Locate the cell with the specified text and output its [x, y] center coordinate. 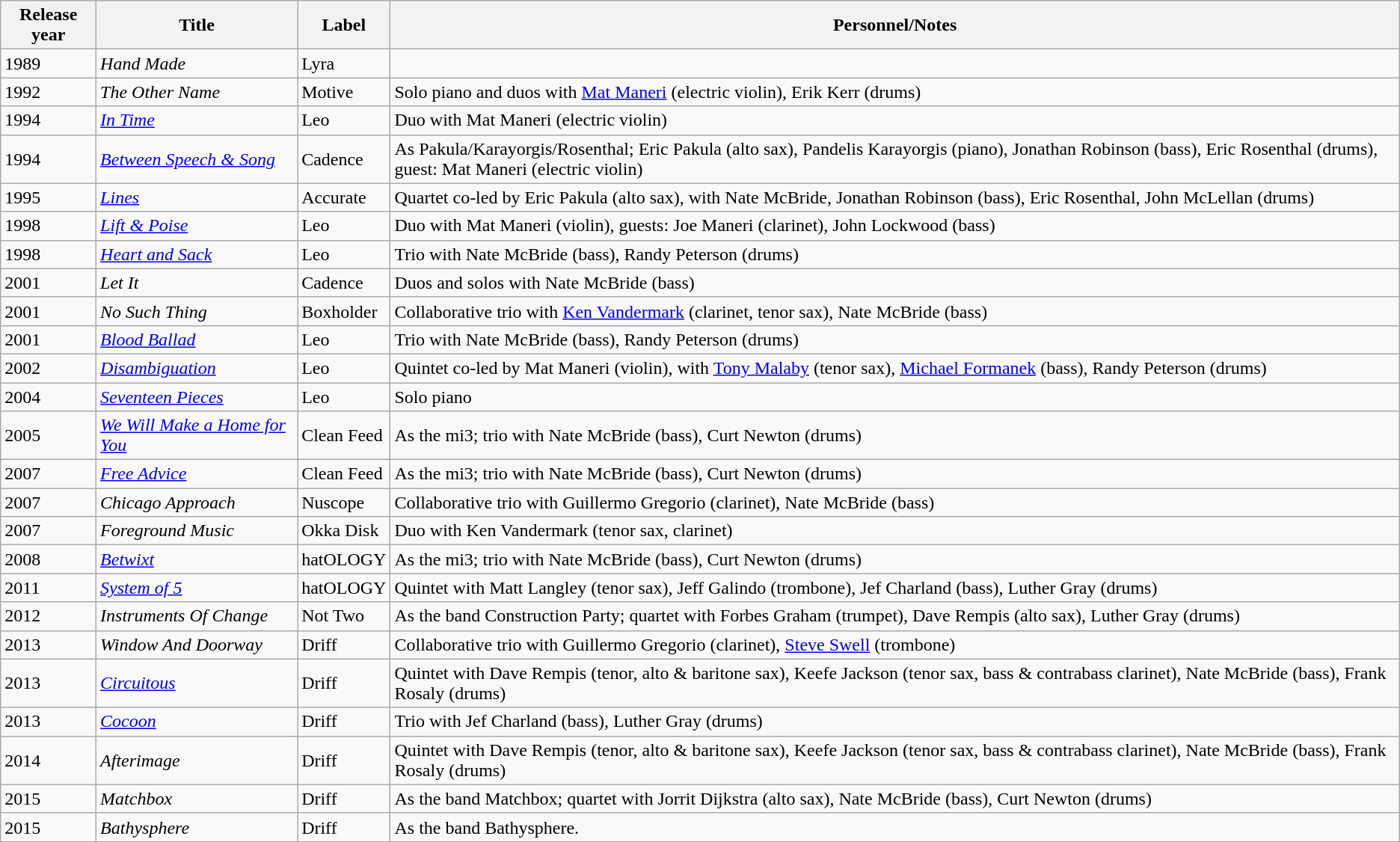
Chicago Approach [197, 503]
2011 [49, 588]
Solo piano and duos with Mat Maneri (electric violin), Erik Kerr (drums) [894, 92]
Lyra [344, 64]
Quartet co-led by Eric Pakula (alto sax), with Nate McBride, Jonathan Robinson (bass), Eric Rosenthal, John McLellan (drums) [894, 197]
Window And Doorway [197, 645]
Duos and solos with Nate McBride (bass) [894, 283]
Lift & Poise [197, 226]
Title [197, 25]
Trio with Jef Charland (bass), Luther Gray (drums) [894, 722]
Accurate [344, 197]
Circuitous [197, 683]
The Other Name [197, 92]
2008 [49, 559]
Collaborative trio with Guillermo Gregorio (clarinet), Steve Swell (trombone) [894, 645]
We Will Make a Home for You [197, 435]
2002 [49, 368]
Quintet co-led by Mat Maneri (violin), with Tony Malaby (tenor sax), Michael Formanek (bass), Randy Peterson (drums) [894, 368]
1995 [49, 197]
Collaborative trio with Ken Vandermark (clarinet, tenor sax), Nate McBride (bass) [894, 311]
Duo with Mat Maneri (electric violin) [894, 120]
Blood Ballad [197, 339]
Release year [49, 25]
System of 5 [197, 588]
1992 [49, 92]
Cocoon [197, 722]
Boxholder [344, 311]
Heart and Sack [197, 254]
In Time [197, 120]
Quintet with Matt Langley (tenor sax), Jeff Galindo (trombone), Jef Charland (bass), Luther Gray (drums) [894, 588]
Okka Disk [344, 531]
1989 [49, 64]
Let It [197, 283]
No Such Thing [197, 311]
Hand Made [197, 64]
Afterimage [197, 760]
Matchbox [197, 799]
As the band Construction Party; quartet with Forbes Graham (trumpet), Dave Rempis (alto sax), Luther Gray (drums) [894, 616]
As the band Matchbox; quartet with Jorrit Dijkstra (alto sax), Nate McBride (bass), Curt Newton (drums) [894, 799]
2004 [49, 397]
Motive [344, 92]
Lines [197, 197]
Solo piano [894, 397]
Not Two [344, 616]
2012 [49, 616]
Bathysphere [197, 827]
Instruments Of Change [197, 616]
Foreground Music [197, 531]
Duo with Ken Vandermark (tenor sax, clarinet) [894, 531]
Betwixt [197, 559]
Duo with Mat Maneri (violin), guests: Joe Maneri (clarinet), John Lockwood (bass) [894, 226]
Nuscope [344, 503]
Personnel/Notes [894, 25]
2014 [49, 760]
Disambiguation [197, 368]
Label [344, 25]
Between Speech & Song [197, 159]
2005 [49, 435]
Free Advice [197, 474]
Seventeen Pieces [197, 397]
As the band Bathysphere. [894, 827]
Collaborative trio with Guillermo Gregorio (clarinet), Nate McBride (bass) [894, 503]
